Output the (X, Y) coordinate of the center of the cell containing the given text.  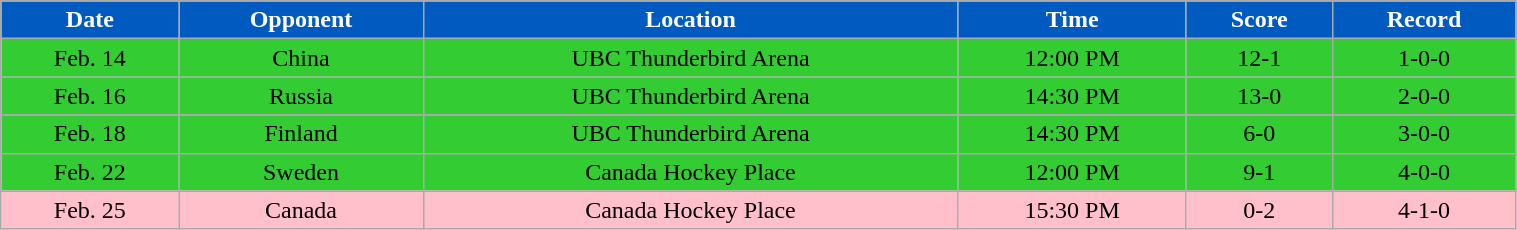
Date (90, 20)
9-1 (1259, 172)
4-0-0 (1424, 172)
4-1-0 (1424, 210)
1-0-0 (1424, 58)
6-0 (1259, 134)
Feb. 16 (90, 96)
2-0-0 (1424, 96)
Opponent (301, 20)
Record (1424, 20)
Feb. 25 (90, 210)
0-2 (1259, 210)
Score (1259, 20)
Sweden (301, 172)
Canada (301, 210)
3-0-0 (1424, 134)
China (301, 58)
12-1 (1259, 58)
Feb. 14 (90, 58)
13-0 (1259, 96)
Finland (301, 134)
Location (690, 20)
Feb. 18 (90, 134)
Feb. 22 (90, 172)
Time (1072, 20)
Russia (301, 96)
15:30 PM (1072, 210)
